Identify which cell holds the provided text, then report its (X, Y) central coordinate. 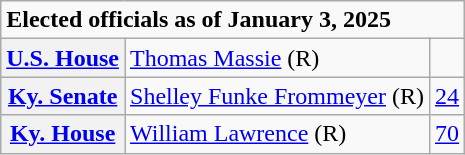
Thomas Massie (R) (276, 58)
William Lawrence (R) (276, 134)
U.S. House (63, 58)
Elected officials as of January 3, 2025 (233, 20)
Ky. House (63, 134)
Ky. Senate (63, 96)
Shelley Funke Frommeyer (R) (276, 96)
70 (448, 134)
24 (448, 96)
